From the cell containing the given text, extract its center point as (x, y) coordinate. 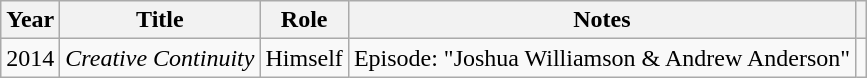
Himself (304, 58)
Episode: "Joshua Williamson & Andrew Anderson" (602, 58)
Title (160, 20)
Notes (602, 20)
Creative Continuity (160, 58)
Role (304, 20)
2014 (30, 58)
Year (30, 20)
